Detect which cell encompasses the target text, then output its [x, y] center coordinate. 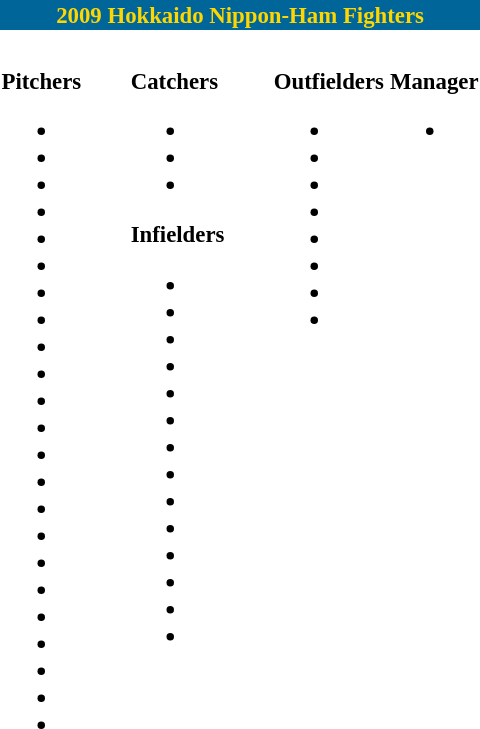
2009 Hokkaido Nippon-Ham Fighters [240, 15]
Roster [240, 48]
